From the cell containing the given text, extract its center point as (X, Y) coordinate. 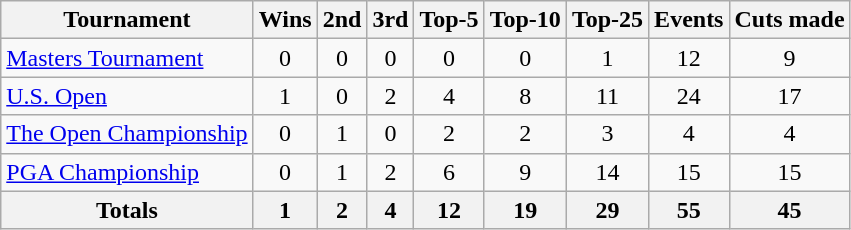
8 (525, 96)
The Open Championship (127, 134)
U.S. Open (127, 96)
Masters Tournament (127, 58)
24 (689, 96)
Top-25 (607, 20)
Tournament (127, 20)
3 (607, 134)
Wins (285, 20)
17 (790, 96)
45 (790, 210)
19 (525, 210)
6 (449, 172)
3rd (390, 20)
29 (607, 210)
Cuts made (790, 20)
55 (689, 210)
Events (689, 20)
2nd (342, 20)
14 (607, 172)
11 (607, 96)
PGA Championship (127, 172)
Top-5 (449, 20)
Totals (127, 210)
Top-10 (525, 20)
